Return [x, y] of the center of cell containing provided text 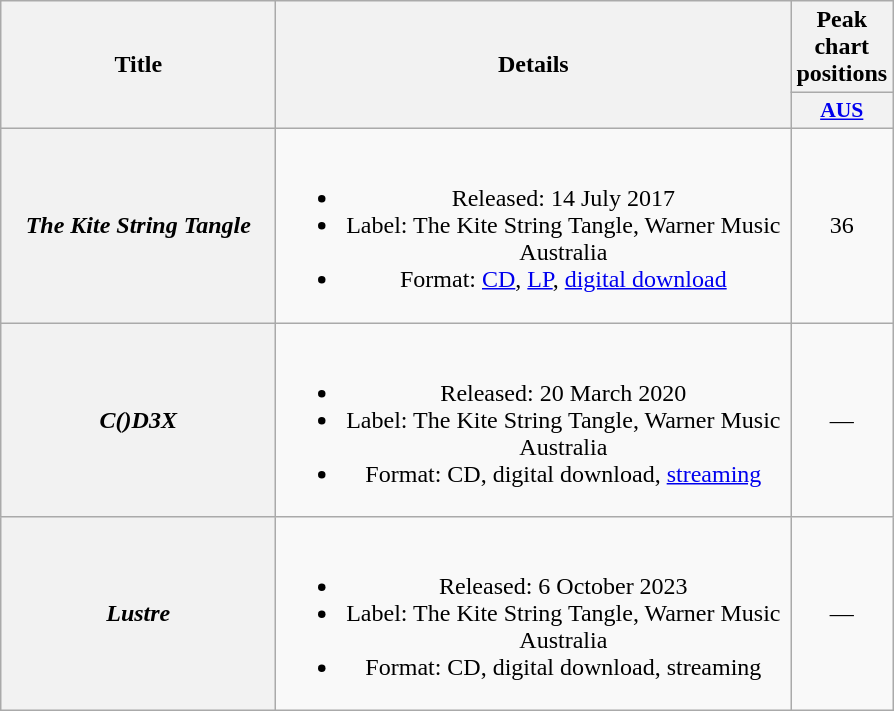
AUS [842, 111]
Details [534, 65]
Peak chart positions [842, 47]
Released: 20 March 2020Label: The Kite String Tangle, Warner Music AustraliaFormat: CD, digital download, streaming [534, 419]
Released: 6 October 2023Label: The Kite String Tangle, Warner Music AustraliaFormat: CD, digital download, streaming [534, 614]
Title [138, 65]
C()D3X [138, 419]
The Kite String Tangle [138, 225]
Released: 14 July 2017Label: The Kite String Tangle, Warner Music AustraliaFormat: CD, LP, digital download [534, 225]
36 [842, 225]
Lustre [138, 614]
